Find where the given text appears and provide that cell's center as [x, y] coordinate. 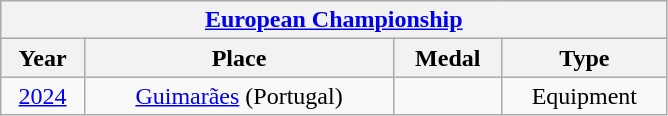
Type [584, 58]
European Championship [334, 20]
Place [238, 58]
Guimarães (Portugal) [238, 96]
Equipment [584, 96]
2024 [43, 96]
Medal [448, 58]
Year [43, 58]
